From the cell containing the given text, extract its center point as (X, Y) coordinate. 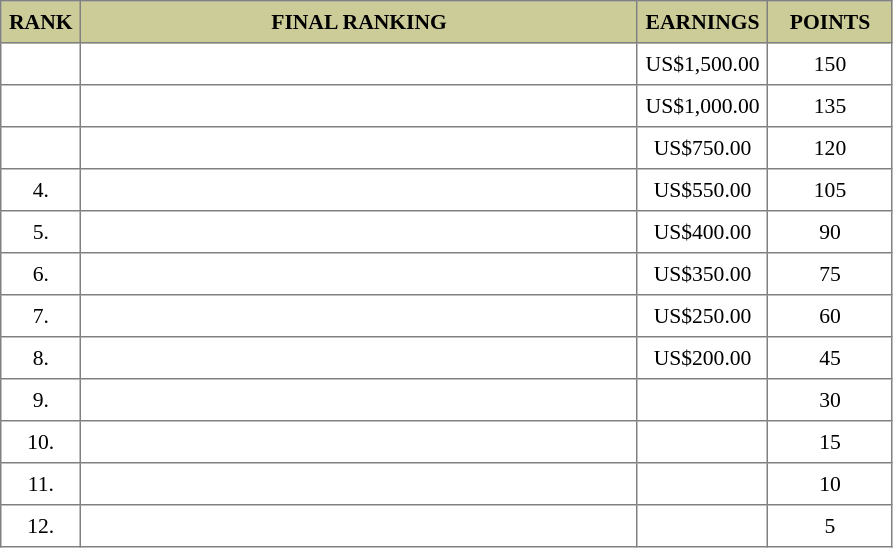
US$350.00 (702, 274)
9. (41, 400)
5. (41, 232)
30 (830, 400)
150 (830, 64)
10. (41, 442)
US$1,000.00 (702, 106)
US$250.00 (702, 316)
60 (830, 316)
4. (41, 190)
7. (41, 316)
US$400.00 (702, 232)
US$1,500.00 (702, 64)
FINAL RANKING (359, 22)
11. (41, 484)
90 (830, 232)
US$550.00 (702, 190)
EARNINGS (702, 22)
75 (830, 274)
105 (830, 190)
8. (41, 358)
45 (830, 358)
12. (41, 526)
10 (830, 484)
RANK (41, 22)
US$200.00 (702, 358)
120 (830, 148)
6. (41, 274)
US$750.00 (702, 148)
5 (830, 526)
135 (830, 106)
POINTS (830, 22)
15 (830, 442)
